Provide the (x, y) coordinate of the cell's center where the given text is located.  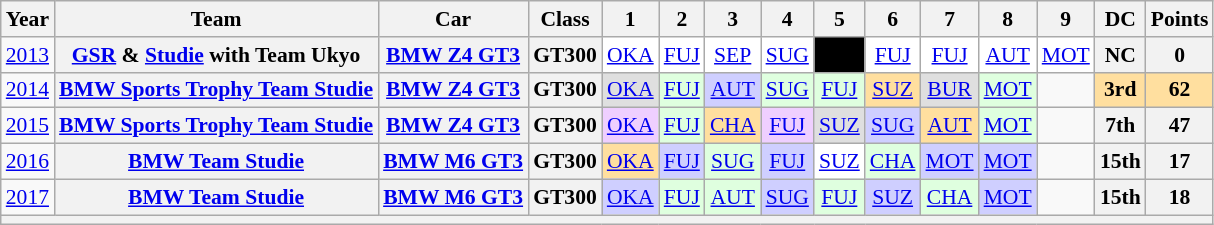
NC (1120, 55)
Car (453, 19)
2016 (28, 162)
Team (216, 19)
SEP (733, 55)
4 (788, 19)
Year (28, 19)
Points (1180, 19)
0 (1180, 55)
2017 (28, 197)
2 (682, 19)
47 (1180, 126)
2013 (28, 55)
7 (950, 19)
17 (1180, 162)
2015 (28, 126)
3 (733, 19)
8 (1008, 19)
9 (1066, 19)
DC (1120, 19)
1 (630, 19)
18 (1180, 197)
3rd (1120, 90)
5 (840, 19)
Class (565, 19)
GSR & Studie with Team Ukyo (216, 55)
62 (1180, 90)
7th (1120, 126)
2014 (28, 90)
BUR (950, 90)
6 (893, 19)
